Identify which cell holds the provided text, then report its (x, y) central coordinate. 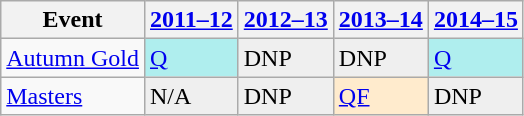
2013–14 (380, 20)
QF (380, 96)
N/A (191, 96)
2011–12 (191, 20)
2014–15 (476, 20)
Masters (73, 96)
Autumn Gold (73, 58)
2012–13 (286, 20)
Event (73, 20)
